Pinpoint the cell where the given text exists, returning its (X, Y) midpoint coordinate. 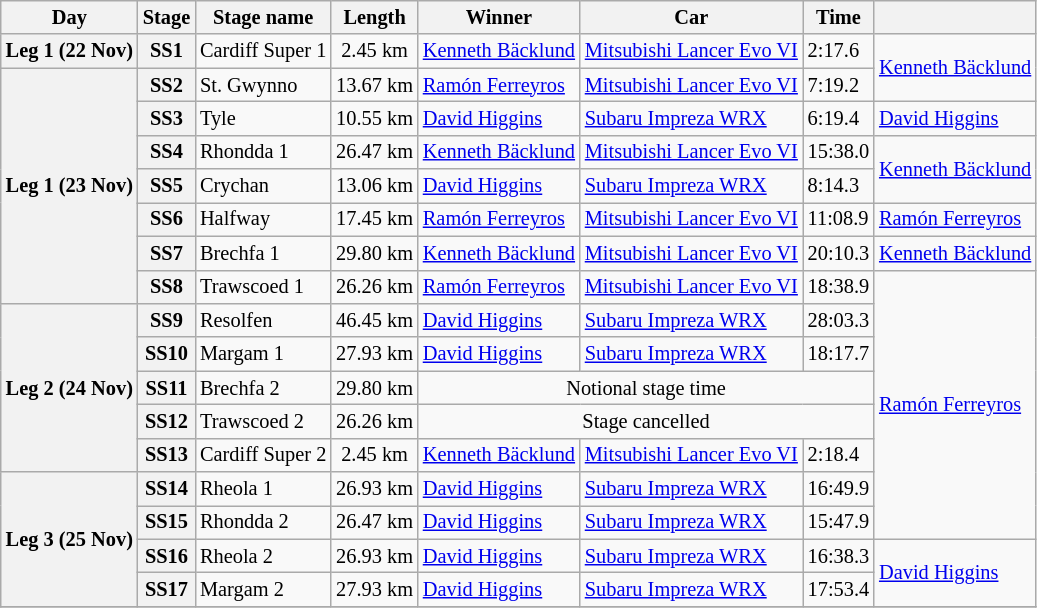
SS3 (166, 118)
28:03.3 (838, 320)
Halfway (263, 219)
11:08.9 (838, 219)
Cardiff Super 1 (263, 51)
SS1 (166, 51)
SS11 (166, 388)
7:19.2 (838, 85)
SS2 (166, 85)
Brechfa 1 (263, 253)
Length (374, 17)
16:38.3 (838, 556)
SS5 (166, 186)
Time (838, 17)
SS4 (166, 152)
15:47.9 (838, 522)
18:38.9 (838, 287)
Tyle (263, 118)
Brechfa 2 (263, 388)
13.06 km (374, 186)
Crychan (263, 186)
18:17.7 (838, 354)
SS6 (166, 219)
16:49.9 (838, 489)
15:38.0 (838, 152)
Leg 1 (22 Nov) (70, 51)
6:19.4 (838, 118)
20:10.3 (838, 253)
SS7 (166, 253)
SS14 (166, 489)
17.45 km (374, 219)
Trawscoed 2 (263, 421)
Stage cancelled (646, 421)
Margam 2 (263, 589)
Rheola 2 (263, 556)
Cardiff Super 2 (263, 455)
SS13 (166, 455)
SS10 (166, 354)
Stage (166, 17)
Car (692, 17)
Rhondda 1 (263, 152)
SS9 (166, 320)
2:17.6 (838, 51)
17:53.4 (838, 589)
46.45 km (374, 320)
SS12 (166, 421)
2:18.4 (838, 455)
Leg 2 (24 Nov) (70, 387)
Leg 1 (23 Nov) (70, 186)
Leg 3 (25 Nov) (70, 540)
Notional stage time (646, 388)
St. Gwynno (263, 85)
SS15 (166, 522)
SS8 (166, 287)
Trawscoed 1 (263, 287)
13.67 km (374, 85)
Rheola 1 (263, 489)
Stage name (263, 17)
Margam 1 (263, 354)
Rhondda 2 (263, 522)
SS16 (166, 556)
SS17 (166, 589)
Day (70, 17)
Resolfen (263, 320)
8:14.3 (838, 186)
Winner (499, 17)
10.55 km (374, 118)
